Detect which cell encompasses the target text, then output its [X, Y] center coordinate. 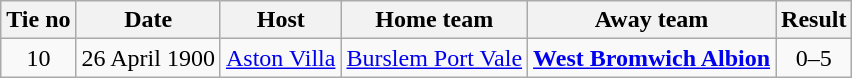
Home team [434, 20]
Tie no [38, 20]
Aston Villa [280, 58]
0–5 [814, 58]
Date [148, 20]
West Bromwich Albion [652, 58]
Result [814, 20]
Away team [652, 20]
10 [38, 58]
Host [280, 20]
26 April 1900 [148, 58]
Burslem Port Vale [434, 58]
